Determine the (x, y) coordinate at the center of the cell enclosing the given text.  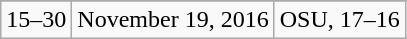
OSU, 17–16 (340, 20)
November 19, 2016 (173, 20)
15–30 (36, 20)
